Locate the cell with the specified text and output its (x, y) center coordinate. 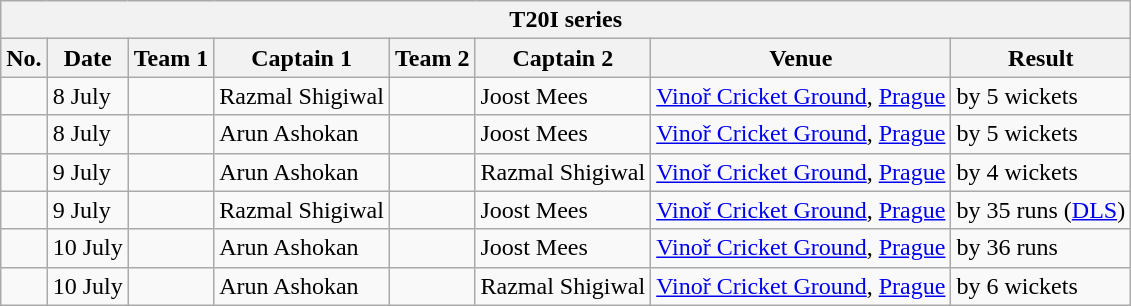
No. (24, 58)
by 6 wickets (1041, 286)
by 36 runs (1041, 248)
T20I series (566, 20)
Result (1041, 58)
Venue (801, 58)
Captain 1 (302, 58)
Team 1 (171, 58)
Date (88, 58)
by 35 runs (DLS) (1041, 210)
Team 2 (432, 58)
by 4 wickets (1041, 172)
Captain 2 (563, 58)
